Capture the cell that displays the provided text and extract its (x, y) central coordinate. 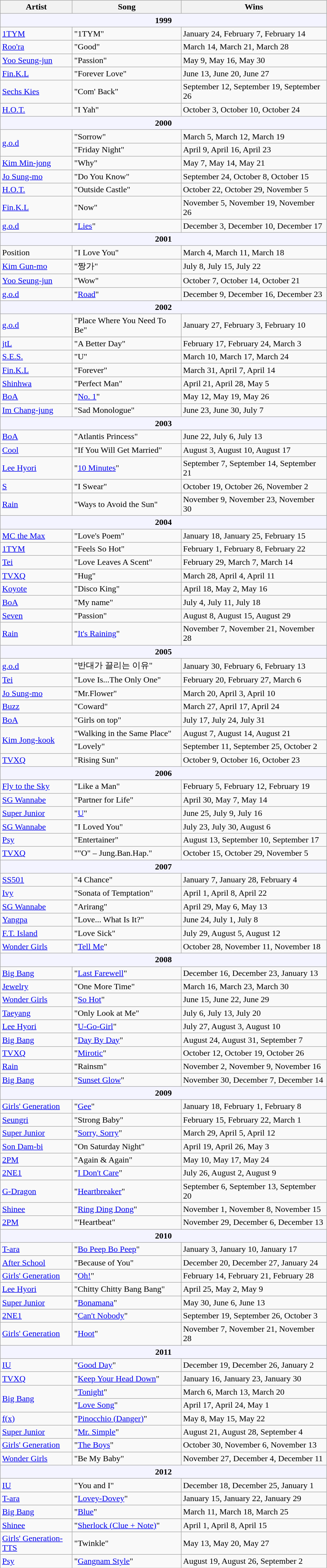
"Lovely" (127, 747)
1999 (164, 20)
Position (36, 252)
March 14, March 21, March 28 (254, 47)
"Bonamana" (127, 1302)
July 4, July 11, July 18 (254, 602)
2000 (164, 123)
"Atlantis Princess" (127, 437)
April 25, May 2, May 9 (254, 1289)
July 17, July 24, July 31 (254, 720)
January 30, February 6, February 13 (254, 666)
"U-Go-Girl" (127, 1026)
"Blue" (127, 1512)
"Road" (127, 294)
April 21, April 28, May 5 (254, 383)
November 30, December 7, December 14 (254, 1080)
"Forever Love" (127, 74)
August 19, August 26, September 2 (254, 1561)
Kim Min-jong (36, 163)
January 18, January 25, February 15 (254, 535)
"Pinocchio (Danger)" (127, 1418)
June 15, June 22, June 29 (254, 1000)
"4 Chance" (127, 880)
"Because of You" (127, 1262)
"Gangnam Style" (127, 1561)
April 17, April 24, May 1 (254, 1405)
April 1, April 8, April 15 (254, 1525)
December 16, December 23, January 13 (254, 973)
September 7, September 14, September 21 (254, 468)
"On Saturday Night" (127, 1146)
August 13, September 10, September 17 (254, 840)
"Love Sick" (127, 933)
"You and I" (127, 1485)
April 29, May 6, May 13 (254, 907)
July 8, July 15, July 22 (254, 267)
Buzz (36, 707)
"Feels So Hot" (127, 549)
"'Heartbeat" (127, 1222)
Jewelry (36, 986)
"Sonata of Temptation" (127, 893)
"Place Where You Need To Be" (127, 326)
"Be My Baby" (127, 1458)
"Can't Nobody" (127, 1316)
"Love Is...The Only One" (127, 680)
2012 (164, 1472)
March 10, March 17, March 24 (254, 357)
March 29, April 5, April 12 (254, 1133)
"One More Time" (127, 986)
"Strong Baby" (127, 1120)
August 24, August 31, September 7 (254, 1040)
""O" – Jung.Ban.Hap." (127, 853)
"짱가" (127, 267)
October 28, November 11, November 18 (254, 946)
"1TYM" (127, 34)
S (36, 486)
"반대가 끌리는 이유" (127, 666)
September 12, September 19, September 26 (254, 92)
February 5, February 12, February 19 (254, 786)
MC the Max (36, 535)
Seungri (36, 1120)
August 7, August 14, August 21 (254, 733)
"Love's Poem" (127, 535)
"Ring Ding Dong" (127, 1209)
December 20, December 27, January 24 (254, 1262)
November 9, November 23, November 30 (254, 504)
November 1, November 8, November 15 (254, 1209)
May 8, May 15, May 22 (254, 1418)
February 29, March 7, March 14 (254, 562)
September 24, October 8, October 15 (254, 176)
June 25, July 9, July 16 (254, 813)
"Gee" (127, 1106)
March 28, April 4, April 11 (254, 576)
2008 (164, 960)
July 6, July 13, July 20 (254, 1013)
Shinhwa (36, 383)
Fly to the Sky (36, 786)
July 29, August 5, August 12 (254, 933)
Im Chang-jung (36, 410)
"Love Song" (127, 1405)
February 20, February 27, March 6 (254, 680)
April 30, May 7, May 14 (254, 800)
March 27, April 17, April 24 (254, 707)
April 9, April 16, April 23 (254, 150)
"Mr. Simple" (127, 1432)
"So Hot" (127, 1000)
2006 (164, 773)
July 27, August 3, August 10 (254, 1026)
"Heartbreaker" (127, 1191)
"Sad Monologue" (127, 410)
G-Dragon (36, 1191)
"Do You Know" (127, 176)
April 19, April 26, May 3 (254, 1146)
March 5, March 12, March 19 (254, 136)
December 18, December 25, January 1 (254, 1485)
2004 (164, 522)
June 22, July 6, July 13 (254, 437)
"Rainsm" (127, 1066)
"Bo Peep Bo Peep" (127, 1249)
October 15, October 29, November 5 (254, 853)
"Now" (127, 208)
March 20, April 3, April 10 (254, 693)
2009 (164, 1093)
May 12, May 19, May 26 (254, 397)
2011 (164, 1352)
August 3, August 10, August 17 (254, 450)
June 13, June 20, June 27 (254, 74)
November 5, November 19, November 26 (254, 208)
Artist (36, 7)
"The Boys" (127, 1445)
May 9, May 16, May 30 (254, 60)
Yangpa (36, 920)
March 11, March 18, March 25 (254, 1512)
2002 (164, 307)
January 3, January 10, January 17 (254, 1249)
"Sherlock (Clue + Note)" (127, 1525)
"Hug" (127, 576)
"Day By Day" (127, 1040)
F.T. Island (36, 933)
"Why" (127, 163)
Song (127, 7)
"Perfect Man" (127, 383)
"Sorry, Sorry" (127, 1133)
"Partner for Life" (127, 800)
January 24, February 7, February 14 (254, 34)
2010 (164, 1236)
"Keep Your Head Down" (127, 1379)
October 3, October 10, October 24 (254, 110)
October 7, October 14, October 21 (254, 280)
"No. 1" (127, 397)
"Sorrow" (127, 136)
SS501 (36, 880)
"If You Will Get Married" (127, 450)
July 26, August 2, August 9 (254, 1173)
2001 (164, 239)
April 18, May 2, May 16 (254, 589)
October 30, November 6, November 13 (254, 1445)
"Good Day" (127, 1365)
"Rising Sun" (127, 760)
February 1, February 8, February 22 (254, 549)
March 16, March 23, March 30 (254, 986)
September 19, September 26, October 3 (254, 1316)
"Twinkle" (127, 1543)
"Only Look at Me" (127, 1013)
"It's Raining" (127, 634)
January 7, January 28, February 4 (254, 880)
2007 (164, 867)
"Ways to Avoid the Sun" (127, 504)
"Like a Man" (127, 786)
"Arirang" (127, 907)
February 15, February 22, March 1 (254, 1120)
January 16, January 23, January 30 (254, 1379)
"Again & Again" (127, 1160)
"Love Leaves A Scent" (127, 562)
March 4, March 11, March 18 (254, 252)
March 31, April 7, April 14 (254, 370)
"Com' Back" (127, 92)
November 29, December 6, December 13 (254, 1222)
February 14, February 21, February 28 (254, 1276)
May 10, May 17, May 24 (254, 1160)
jtL (36, 344)
January 18, February 1, February 8 (254, 1106)
"I Don't Care" (127, 1173)
"Good" (127, 47)
"Sunset Glow" (127, 1080)
Seven (36, 616)
January 27, February 3, February 10 (254, 326)
"Forever" (127, 370)
January 15, January 22, January 29 (254, 1498)
"Girls on top" (127, 720)
September 6, September 13, September 20 (254, 1191)
"I Swear" (127, 486)
After School (36, 1262)
Ivy (36, 893)
"10 Minutes" (127, 468)
"Last Farewell" (127, 973)
"Lies" (127, 226)
Roo'ra (36, 47)
"Hoot" (127, 1334)
"Outside Castle" (127, 190)
August 21, August 28, September 4 (254, 1432)
October 9, October 16, October 23 (254, 760)
Taeyang (36, 1013)
Wins (254, 7)
September 11, September 25, October 2 (254, 747)
"Mr.Flower" (127, 693)
"Entertainer" (127, 840)
July 23, July 30, August 6 (254, 826)
May 30, June 6, June 13 (254, 1302)
August 8, August 15, August 29 (254, 616)
"Disco King" (127, 589)
February 17, February 24, March 3 (254, 344)
"My name" (127, 602)
Koyote (36, 589)
"A Better Day" (127, 344)
Kim Jong-kook (36, 740)
May 7, May 14, May 21 (254, 163)
"I Loved You" (127, 826)
April 1, April 8, April 22 (254, 893)
"Mirotic" (127, 1053)
Cool (36, 450)
"Coward" (127, 707)
"Oh!" (127, 1276)
October 12, October 19, October 26 (254, 1053)
"Love... What Is It?" (127, 920)
November 27, December 4, December 11 (254, 1458)
October 22, October 29, November 5 (254, 190)
October 19, October 26, November 2 (254, 486)
June 23, June 30, July 7 (254, 410)
"I Love You" (127, 252)
November 2, November 9, November 16 (254, 1066)
"Tell Me" (127, 946)
"Tonight" (127, 1392)
December 19, December 26, January 2 (254, 1365)
March 6, March 13, March 20 (254, 1392)
"Walking in the Same Place" (127, 733)
"Lovey-Dovey" (127, 1498)
May 13, May 20, May 27 (254, 1543)
"Chitty Chitty Bang Bang" (127, 1289)
"Friday Night" (127, 150)
"I Yah" (127, 110)
June 24, July 1, July 8 (254, 920)
Girls' Generation-TTS (36, 1543)
2003 (164, 423)
f(x) (36, 1418)
Sechs Kies (36, 92)
2005 (164, 652)
S.E.S. (36, 357)
December 9, December 16, December 23 (254, 294)
December 3, December 10, December 17 (254, 226)
Son Dam-bi (36, 1146)
Kim Gun-mo (36, 267)
"Wow" (127, 280)
